Scan for the cell matching the given text and deliver its (x, y) coordinate at center. 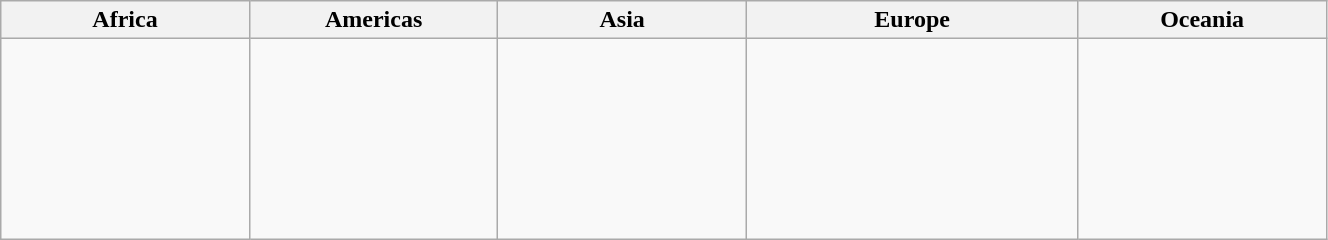
Americas (374, 20)
Asia (622, 20)
Africa (126, 20)
Europe (912, 20)
Oceania (1202, 20)
